Output the (X, Y) coordinate of the center of the cell containing the given text.  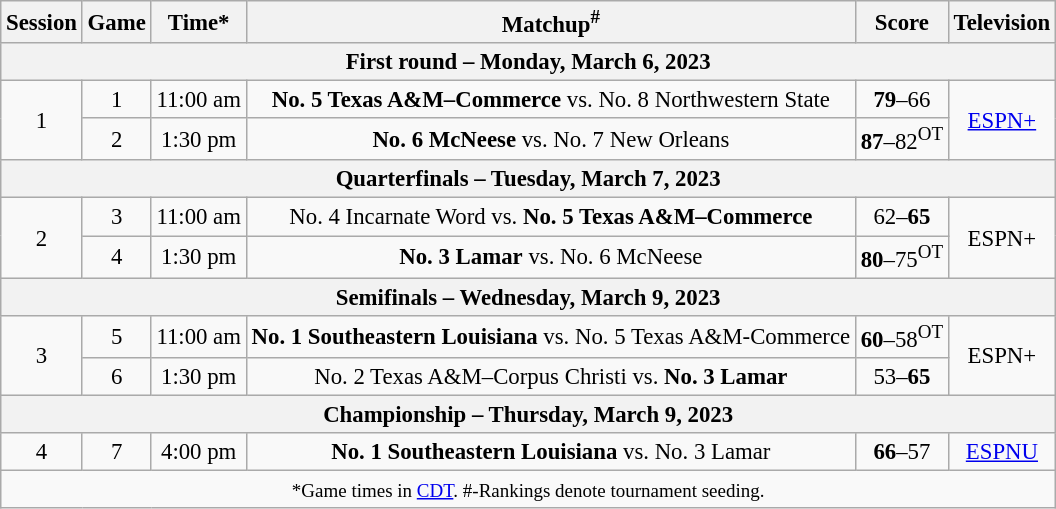
79–66 (902, 100)
7 (116, 452)
Television (1002, 22)
80–75OT (902, 257)
No. 3 Lamar vs. No. 6 McNeese (550, 257)
Score (902, 22)
Session (42, 22)
Quarterfinals – Tuesday, March 7, 2023 (528, 179)
66–57 (902, 452)
No. 1 Southeastern Louisiana vs. No. 3 Lamar (550, 452)
62–65 (902, 217)
No. 6 McNeese vs. No. 7 New Orleans (550, 139)
53–65 (902, 377)
4:00 pm (198, 452)
No. 1 Southeastern Louisiana vs. No. 5 Texas A&M-Commerce (550, 336)
5 (116, 336)
Championship – Thursday, March 9, 2023 (528, 414)
No. 5 Texas A&M–Commerce vs. No. 8 Northwestern State (550, 100)
Semifinals – Wednesday, March 9, 2023 (528, 297)
No. 2 Texas A&M–Corpus Christi vs. No. 3 Lamar (550, 377)
Time* (198, 22)
6 (116, 377)
87–82OT (902, 139)
60–58OT (902, 336)
Matchup# (550, 22)
ESPNU (1002, 452)
No. 4 Incarnate Word vs. No. 5 Texas A&M–Commerce (550, 217)
First round – Monday, March 6, 2023 (528, 62)
Game (116, 22)
*Game times in CDT. #-Rankings denote tournament seeding. (528, 489)
